Detect which cell encompasses the target text, then output its [X, Y] center coordinate. 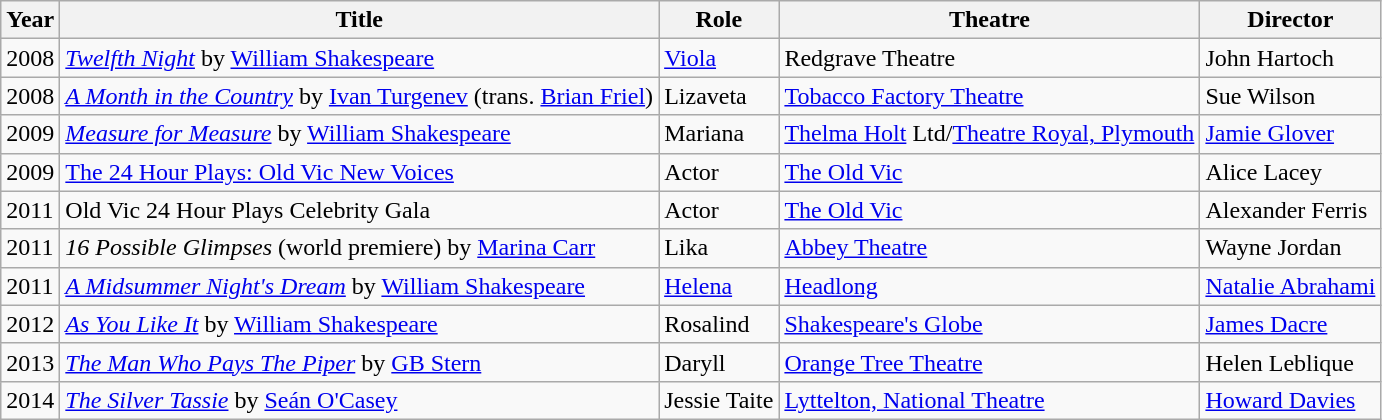
Role [719, 20]
Howard Davies [1290, 400]
Natalie Abrahami [1290, 286]
Headlong [990, 286]
A Month in the Country by Ivan Turgenev (trans. Brian Friel) [360, 96]
2012 [30, 324]
Helen Leblique [1290, 362]
As You Like It by William Shakespeare [360, 324]
James Dacre [1290, 324]
Old Vic 24 Hour Plays Celebrity Gala [360, 210]
Sue Wilson [1290, 96]
Title [360, 20]
Measure for Measure by William Shakespeare [360, 134]
Redgrave Theatre [990, 58]
16 Possible Glimpses (world premiere) by Marina Carr [360, 248]
Lyttelton, National Theatre [990, 400]
2013 [30, 362]
Jamie Glover [1290, 134]
A Midsummer Night's Dream by William Shakespeare [360, 286]
Helena [719, 286]
Year [30, 20]
The Silver Tassie by Seán O'Casey [360, 400]
Thelma Holt Ltd/Theatre Royal, Plymouth [990, 134]
The Man Who Pays The Piper by GB Stern [360, 362]
Alexander Ferris [1290, 210]
Orange Tree Theatre [990, 362]
2014 [30, 400]
Lizaveta [719, 96]
Mariana [719, 134]
Abbey Theatre [990, 248]
Alice Lacey [1290, 172]
Lika [719, 248]
The 24 Hour Plays: Old Vic New Voices [360, 172]
Jessie Taite [719, 400]
Director [1290, 20]
Theatre [990, 20]
John Hartoch [1290, 58]
Daryll [719, 362]
Shakespeare's Globe [990, 324]
Rosalind [719, 324]
Twelfth Night by William Shakespeare [360, 58]
Tobacco Factory Theatre [990, 96]
Wayne Jordan [1290, 248]
Viola [719, 58]
